Capture the cell that displays the provided text and extract its [x, y] central coordinate. 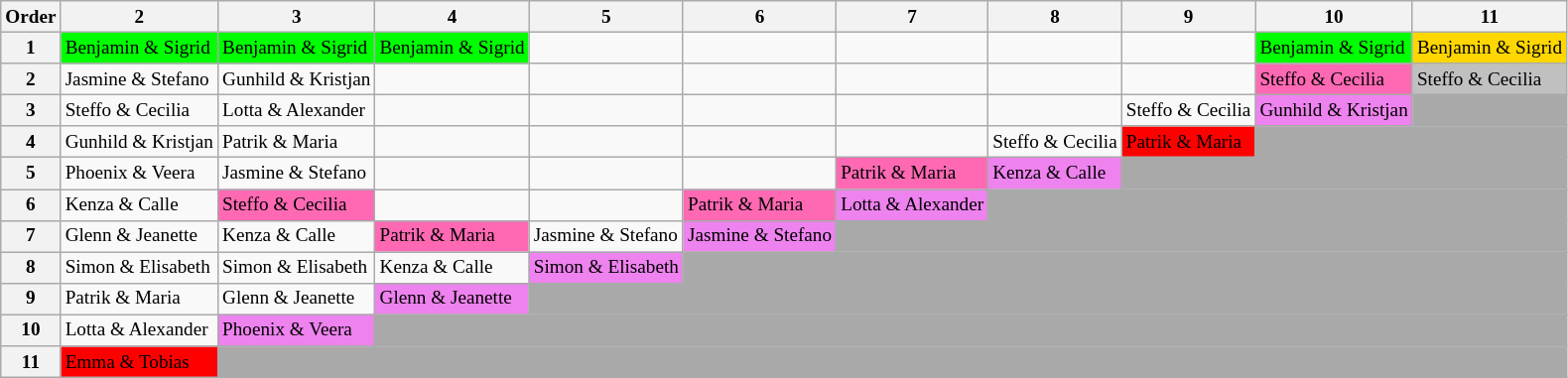
Order [31, 17]
Emma & Tobias [139, 362]
1 [31, 48]
